For the text-containing cell, return its midpoint in [x, y] coordinate format. 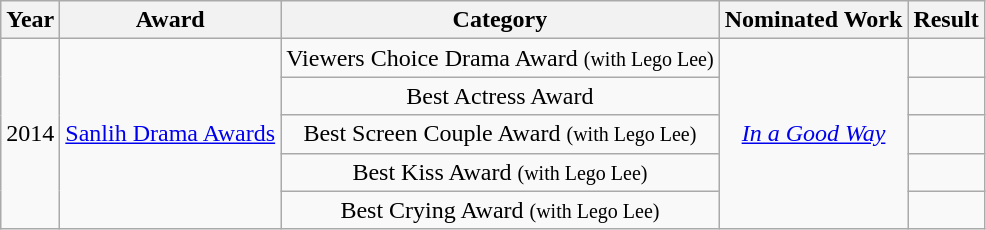
Best Screen Couple Award (with Lego Lee) [500, 134]
In a Good Way [814, 134]
Category [500, 20]
Nominated Work [814, 20]
Result [946, 20]
Award [170, 20]
Sanlih Drama Awards [170, 134]
Viewers Choice Drama Award (with Lego Lee) [500, 58]
Best Actress Award [500, 96]
Year [30, 20]
2014 [30, 134]
Best Kiss Award (with Lego Lee) [500, 172]
Best Crying Award (with Lego Lee) [500, 210]
